Pinpoint the cell where the given text exists, returning its (X, Y) midpoint coordinate. 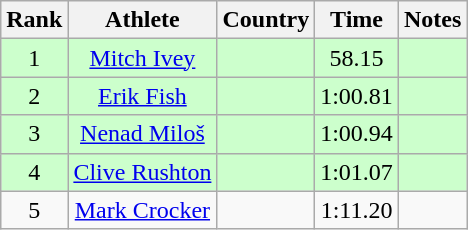
1:00.81 (357, 96)
58.15 (357, 58)
Erik Fish (142, 96)
3 (34, 134)
Nenad Miloš (142, 134)
Clive Rushton (142, 172)
1 (34, 58)
Athlete (142, 20)
1:11.20 (357, 210)
1:00.94 (357, 134)
Country (266, 20)
Rank (34, 20)
Notes (432, 20)
2 (34, 96)
Mark Crocker (142, 210)
Mitch Ivey (142, 58)
5 (34, 210)
Time (357, 20)
4 (34, 172)
1:01.07 (357, 172)
